Find where the given text appears and provide that cell's center as [X, Y] coordinate. 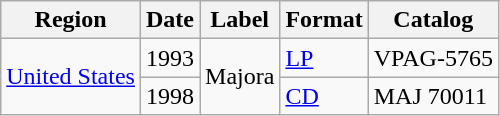
Format [324, 20]
VPAG-5765 [433, 58]
Majora [240, 77]
1998 [170, 96]
Date [170, 20]
1993 [170, 58]
LP [324, 58]
MAJ 70011 [433, 96]
CD [324, 96]
Region [71, 20]
Label [240, 20]
United States [71, 77]
Catalog [433, 20]
